From the cell containing the given text, extract its center point as (X, Y) coordinate. 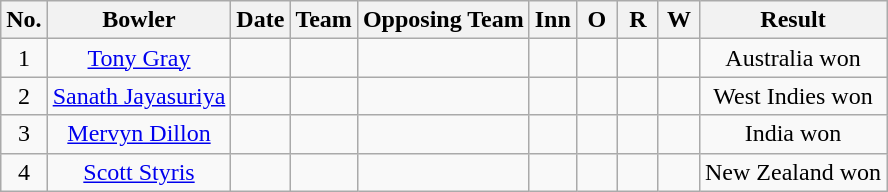
W (678, 20)
No. (24, 20)
2 (24, 96)
India won (792, 134)
Date (260, 20)
West Indies won (792, 96)
O (596, 20)
Team (324, 20)
Sanath Jayasuriya (139, 96)
Australia won (792, 58)
Result (792, 20)
Opposing Team (443, 20)
Bowler (139, 20)
4 (24, 172)
Scott Styris (139, 172)
3 (24, 134)
1 (24, 58)
Inn (552, 20)
Tony Gray (139, 58)
New Zealand won (792, 172)
R (638, 20)
Mervyn Dillon (139, 134)
